Identify which cell holds the provided text, then report its (X, Y) central coordinate. 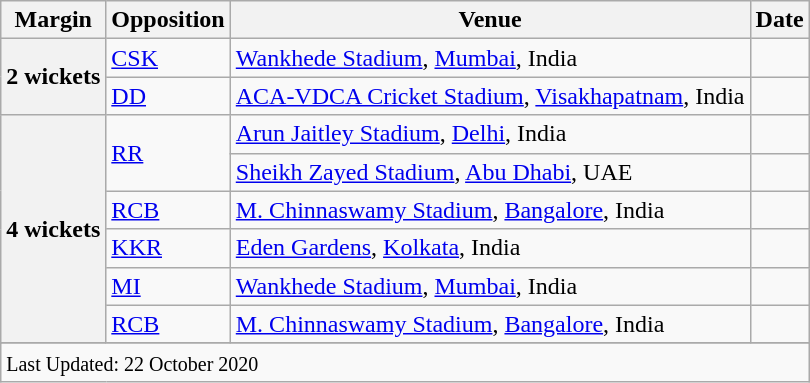
Last Updated: 22 October 2020 (405, 362)
RR (168, 153)
CSK (168, 58)
4 wickets (54, 229)
MI (168, 286)
Eden Gardens, Kolkata, India (490, 248)
DD (168, 96)
Margin (54, 20)
2 wickets (54, 77)
Sheikh Zayed Stadium, Abu Dhabi, UAE (490, 172)
ACA-VDCA Cricket Stadium, Visakhapatnam, India (490, 96)
Date (780, 20)
KKR (168, 248)
Opposition (168, 20)
Venue (490, 20)
Arun Jaitley Stadium, Delhi, India (490, 134)
